Return (x, y) of the center of cell containing provided text 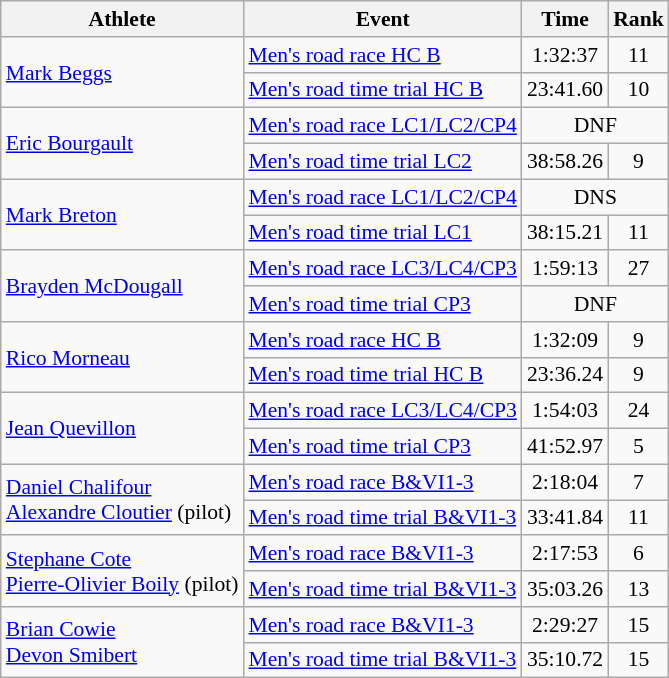
38:15.21 (565, 233)
41:52.97 (565, 447)
Rank (638, 19)
Athlete (122, 19)
Time (565, 19)
35:03.26 (565, 589)
Jean Quevillon (122, 428)
1:32:09 (565, 340)
1:59:13 (565, 269)
Mark Breton (122, 214)
10 (638, 90)
6 (638, 554)
Men's road time trial LC1 (382, 233)
Men's road time trial LC2 (382, 162)
Daniel Chalifour Alexandre Cloutier (pilot) (122, 500)
Brian Cowie Devon Smibert (122, 642)
38:58.26 (565, 162)
Rico Morneau (122, 358)
23:41.60 (565, 90)
DNS (596, 197)
1:54:03 (565, 411)
1:32:37 (565, 55)
Mark Beggs (122, 72)
Event (382, 19)
2:17:53 (565, 554)
23:36.24 (565, 375)
35:10.72 (565, 660)
5 (638, 447)
7 (638, 482)
2:29:27 (565, 625)
33:41.84 (565, 518)
27 (638, 269)
24 (638, 411)
Eric Bourgault (122, 144)
Stephane Cote Pierre-Olivier Boily (pilot) (122, 572)
13 (638, 589)
Brayden McDougall (122, 286)
2:18:04 (565, 482)
